Capture the cell that displays the provided text and extract its (x, y) central coordinate. 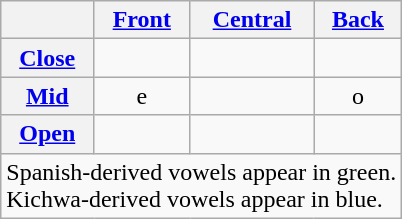
o (358, 96)
e (142, 96)
Mid (48, 96)
Back (358, 20)
Spanish-derived vowels appear in green.Kichwa-derived vowels appear in blue. (202, 186)
Central (252, 20)
Open (48, 134)
Close (48, 58)
Front (142, 20)
